Return the (x, y) coordinate for the center point of the cell that contains the specified text.  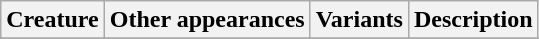
Description (473, 20)
Other appearances (207, 20)
Creature (52, 20)
Variants (359, 20)
